Provide the [x, y] coordinate of the cell's center where the given text is located.  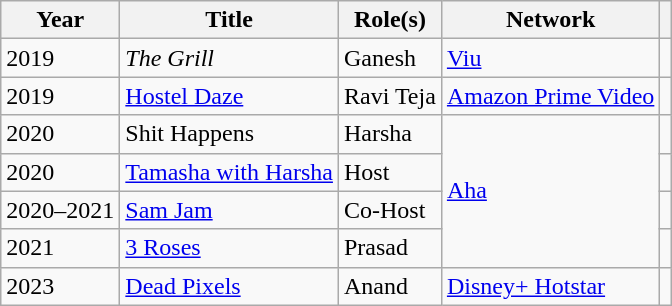
Shit Happens [230, 134]
Viu [550, 58]
Network [550, 20]
2021 [60, 248]
Hostel Daze [230, 96]
Anand [390, 286]
Dead Pixels [230, 286]
The Grill [230, 58]
Amazon Prime Video [550, 96]
Harsha [390, 134]
Disney+ Hotstar [550, 286]
Role(s) [390, 20]
Year [60, 20]
Co-Host [390, 210]
Host [390, 172]
Sam Jam [230, 210]
Ravi Teja [390, 96]
Title [230, 20]
3 Roses [230, 248]
Aha [550, 191]
2023 [60, 286]
Ganesh [390, 58]
2020–2021 [60, 210]
Tamasha with Harsha [230, 172]
Prasad [390, 248]
